Search for the cell housing the specified text and yield its [x, y] center coordinate. 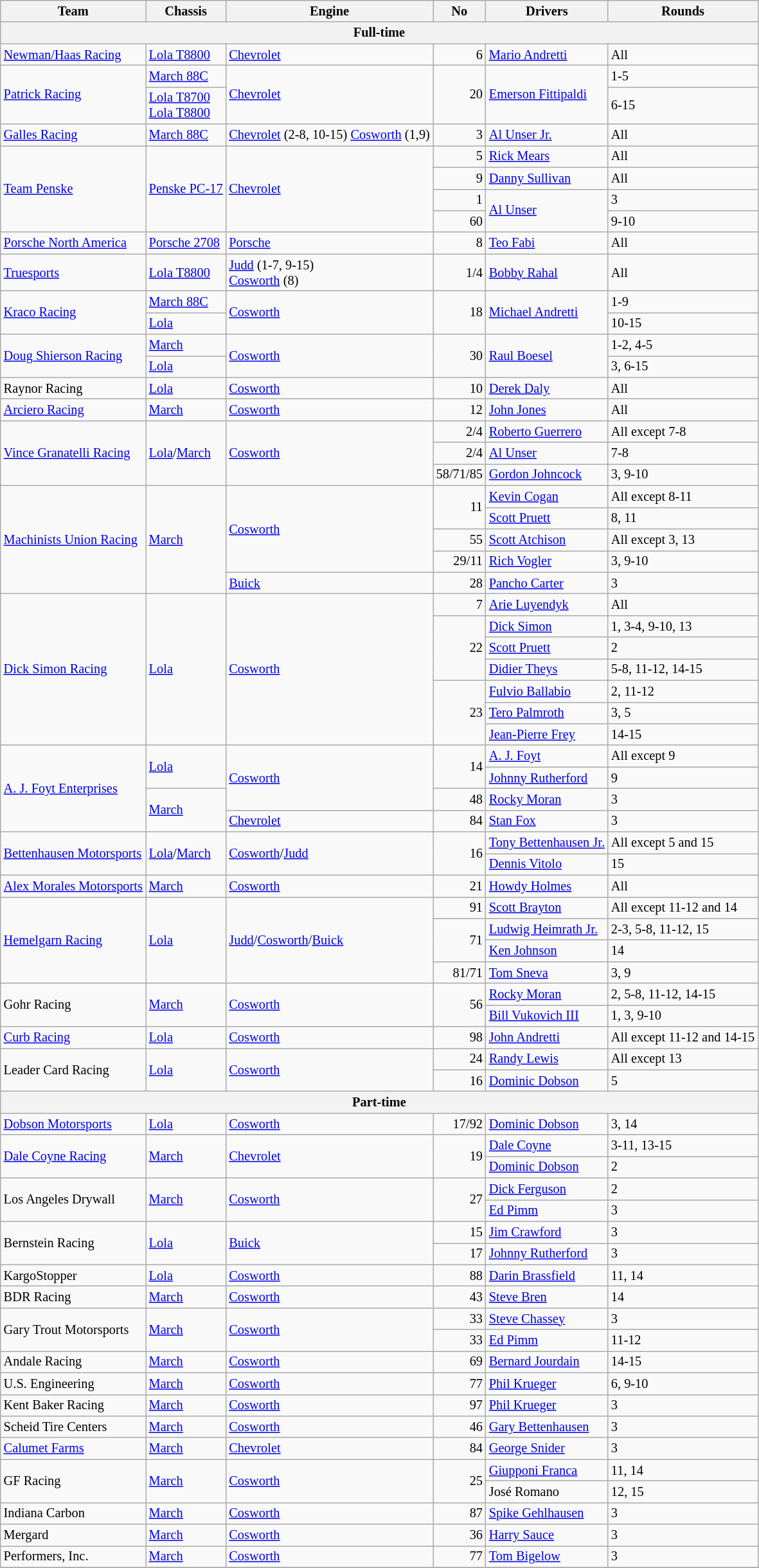
Howdy Holmes [547, 886]
9-10 [683, 221]
Lola T8700Lola T8800 [186, 105]
Calumet Farms [73, 1448]
Andale Racing [73, 1362]
Rich Vogler [547, 561]
Rounds [683, 11]
12 [460, 410]
60 [460, 221]
Performers, Inc. [73, 1556]
24 [460, 1059]
29/11 [460, 561]
11-12 [683, 1340]
Dale Coyne Racing [73, 1156]
All except 11-12 and 14 [683, 908]
Roberto Guerrero [547, 431]
97 [460, 1405]
23 [460, 712]
Porsche 2708 [186, 243]
Gary Trout Motorsports [73, 1329]
3, 6-15 [683, 366]
Scott Atchison [547, 539]
18 [460, 312]
91 [460, 908]
Tom Sneva [547, 973]
Dick Ferguson [547, 1189]
Teo Fabi [547, 243]
Emerson Fittipaldi [547, 94]
Tero Palmroth [547, 713]
6 [460, 55]
Fulvio Ballabio [547, 691]
All except 5 and 15 [683, 843]
46 [460, 1427]
87 [460, 1513]
81/71 [460, 973]
55 [460, 539]
1-2, 4-5 [683, 345]
John Andretti [547, 1038]
All except 7-8 [683, 431]
Dennis Vitolo [547, 864]
98 [460, 1038]
10-15 [683, 323]
7-8 [683, 453]
Team Penske [73, 189]
Derek Daly [547, 388]
Part-time [379, 1103]
Judd/Cosworth/Buick [329, 940]
Dobson Motorsports [73, 1124]
Hemelgarn Racing [73, 940]
28 [460, 583]
Steve Bren [547, 1297]
Dick Simon [547, 626]
Dale Coyne [547, 1146]
All except 8-11 [683, 496]
11 [460, 507]
8, 11 [683, 518]
Los Angeles Drywall [73, 1200]
12, 15 [683, 1491]
Stan Fox [547, 821]
Full-time [379, 33]
Mario Andretti [547, 55]
Mergard [73, 1535]
Vince Granatelli Racing [73, 453]
Kent Baker Racing [73, 1405]
GF Racing [73, 1481]
20 [460, 94]
69 [460, 1362]
Drivers [547, 11]
Chevrolet (2-8, 10-15) Cosworth (1,9) [329, 135]
Bettenhausen Motorsports [73, 854]
Ken Johnson [547, 951]
José Romano [547, 1491]
Al Unser Jr. [547, 135]
All except 13 [683, 1059]
Curb Racing [73, 1038]
Chassis [186, 11]
Danny Sullivan [547, 178]
Raul Boesel [547, 356]
3, 5 [683, 713]
Michael Andretti [547, 312]
3, 14 [683, 1124]
48 [460, 799]
Giupponi Franca [547, 1470]
3-11, 13-15 [683, 1146]
Penske PC-17 [186, 189]
All except 9 [683, 756]
Porsche North America [73, 243]
Judd (1-7, 9-15)Cosworth (8) [329, 273]
Rick Mears [547, 156]
1-5 [683, 76]
Steve Chassey [547, 1319]
Raynor Racing [73, 388]
88 [460, 1275]
A. J. Foyt [547, 756]
3, 9 [683, 973]
2, 11-12 [683, 691]
Engine [329, 11]
Arciero Racing [73, 410]
U.S. Engineering [73, 1383]
10 [460, 388]
Leader Card Racing [73, 1070]
Bernard Jourdain [547, 1362]
Dick Simon Racing [73, 669]
7 [460, 604]
Kraco Racing [73, 312]
5-8, 11-12, 14-15 [683, 669]
6, 9-10 [683, 1383]
1, 3, 9-10 [683, 1016]
Alex Morales Motorsports [73, 886]
No [460, 11]
8 [460, 243]
Doug Shierson Racing [73, 356]
Randy Lewis [547, 1059]
Spike Gehlhausen [547, 1513]
17 [460, 1254]
30 [460, 356]
Harry Sauce [547, 1535]
Gordon Johncock [547, 474]
1/4 [460, 273]
Galles Racing [73, 135]
Newman/Haas Racing [73, 55]
56 [460, 1004]
Team [73, 11]
BDR Racing [73, 1297]
Bobby Rahal [547, 273]
43 [460, 1297]
Gohr Racing [73, 1004]
Cosworth/Judd [329, 854]
Bill Vukovich III [547, 1016]
Ludwig Heimrath Jr. [547, 929]
1 [460, 200]
2-3, 5-8, 11-12, 15 [683, 929]
All except 3, 13 [683, 539]
25 [460, 1481]
All except 11-12 and 14-15 [683, 1038]
21 [460, 886]
2, 5-8, 11-12, 14-15 [683, 994]
22 [460, 648]
Scheid Tire Centers [73, 1427]
Jim Crawford [547, 1232]
Machinists Union Racing [73, 539]
Jean-Pierre Frey [547, 734]
Scott Brayton [547, 908]
Didier Theys [547, 669]
KargoStopper [73, 1275]
Gary Bettenhausen [547, 1427]
1-9 [683, 302]
George Snider [547, 1448]
Porsche [329, 243]
Bernstein Racing [73, 1242]
Tom Bigelow [547, 1556]
1, 3-4, 9-10, 13 [683, 626]
Truesports [73, 273]
58/71/85 [460, 474]
Indiana Carbon [73, 1513]
Darin Brassfield [547, 1275]
17/92 [460, 1124]
A. J. Foyt Enterprises [73, 788]
27 [460, 1200]
Arie Luyendyk [547, 604]
Tony Bettenhausen Jr. [547, 843]
Pancho Carter [547, 583]
6-15 [683, 105]
John Jones [547, 410]
Kevin Cogan [547, 496]
19 [460, 1156]
Patrick Racing [73, 94]
36 [460, 1535]
71 [460, 940]
